Extract the [X, Y] coordinate from the center of the cell holding the provided text.  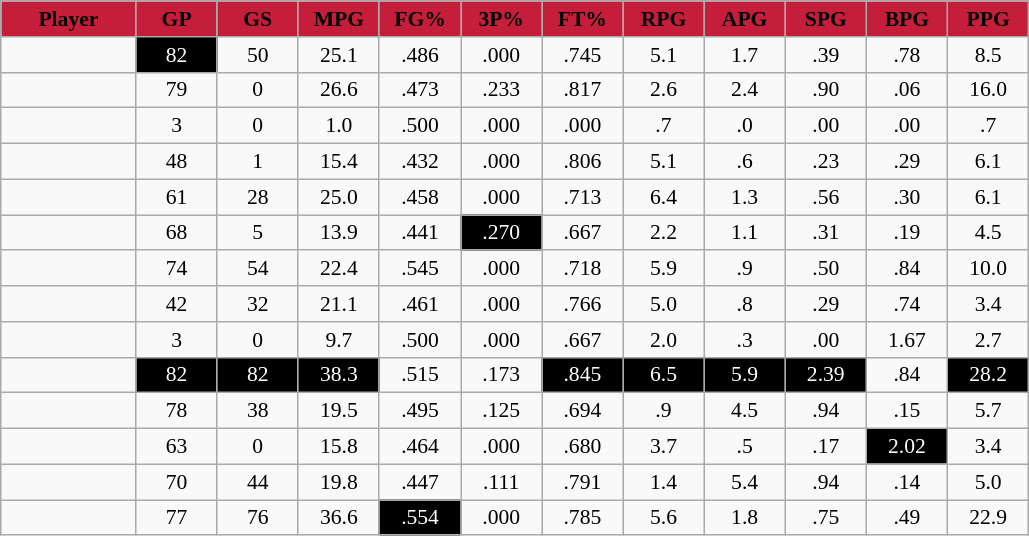
19.5 [338, 411]
.125 [502, 411]
63 [176, 447]
3.7 [664, 447]
.766 [582, 304]
.486 [420, 55]
61 [176, 197]
2.6 [664, 90]
RPG [664, 19]
26.6 [338, 90]
25.0 [338, 197]
77 [176, 518]
.461 [420, 304]
32 [258, 304]
.6 [744, 162]
.49 [906, 518]
22.9 [988, 518]
.5 [744, 447]
21.1 [338, 304]
.545 [420, 269]
.90 [826, 90]
28 [258, 197]
.432 [420, 162]
.441 [420, 233]
.14 [906, 482]
2.0 [664, 340]
.111 [502, 482]
.78 [906, 55]
.233 [502, 90]
.0 [744, 126]
44 [258, 482]
.270 [502, 233]
.745 [582, 55]
1 [258, 162]
BPG [906, 19]
79 [176, 90]
.8 [744, 304]
9.7 [338, 340]
.473 [420, 90]
Player [68, 19]
6.4 [664, 197]
.15 [906, 411]
.23 [826, 162]
FT% [582, 19]
.554 [420, 518]
.694 [582, 411]
.718 [582, 269]
25.1 [338, 55]
13.9 [338, 233]
2.39 [826, 375]
FG% [420, 19]
.680 [582, 447]
28.2 [988, 375]
16.0 [988, 90]
GP [176, 19]
.495 [420, 411]
19.8 [338, 482]
1.3 [744, 197]
.458 [420, 197]
.515 [420, 375]
.31 [826, 233]
2.2 [664, 233]
.50 [826, 269]
.75 [826, 518]
74 [176, 269]
1.1 [744, 233]
.06 [906, 90]
5.4 [744, 482]
15.4 [338, 162]
68 [176, 233]
.173 [502, 375]
48 [176, 162]
42 [176, 304]
36.6 [338, 518]
PPG [988, 19]
SPG [826, 19]
1.4 [664, 482]
54 [258, 269]
1.7 [744, 55]
78 [176, 411]
70 [176, 482]
5 [258, 233]
1.67 [906, 340]
MPG [338, 19]
.713 [582, 197]
1.0 [338, 126]
5.7 [988, 411]
.464 [420, 447]
.447 [420, 482]
.39 [826, 55]
.785 [582, 518]
10.0 [988, 269]
15.8 [338, 447]
38 [258, 411]
.817 [582, 90]
50 [258, 55]
2.02 [906, 447]
2.4 [744, 90]
2.7 [988, 340]
22.4 [338, 269]
.56 [826, 197]
8.5 [988, 55]
6.5 [664, 375]
.74 [906, 304]
76 [258, 518]
.791 [582, 482]
.19 [906, 233]
GS [258, 19]
.806 [582, 162]
3P% [502, 19]
1.8 [744, 518]
.845 [582, 375]
.17 [826, 447]
APG [744, 19]
38.3 [338, 375]
5.6 [664, 518]
.3 [744, 340]
.30 [906, 197]
